Find where the given text appears and provide that cell's center as [x, y] coordinate. 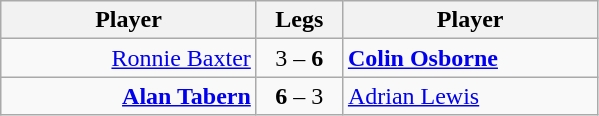
Colin Osborne [470, 58]
Legs [299, 20]
Ronnie Baxter [129, 58]
Alan Tabern [129, 96]
3 – 6 [299, 58]
Adrian Lewis [470, 96]
6 – 3 [299, 96]
